Output the (x, y) coordinate of the center of the cell containing the given text.  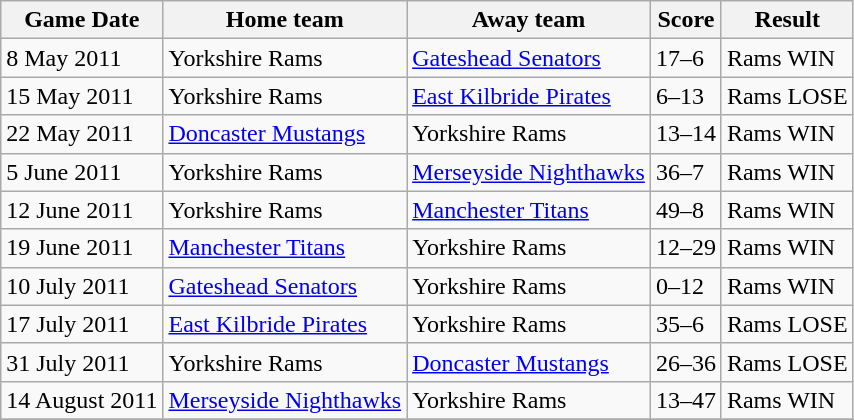
26–36 (686, 362)
10 July 2011 (82, 286)
17 July 2011 (82, 324)
Result (787, 20)
12–29 (686, 248)
8 May 2011 (82, 58)
14 August 2011 (82, 400)
Score (686, 20)
22 May 2011 (82, 134)
13–47 (686, 400)
0–12 (686, 286)
35–6 (686, 324)
Away team (529, 20)
6–13 (686, 96)
17–6 (686, 58)
13–14 (686, 134)
49–8 (686, 210)
5 June 2011 (82, 172)
12 June 2011 (82, 210)
Home team (285, 20)
Game Date (82, 20)
31 July 2011 (82, 362)
15 May 2011 (82, 96)
36–7 (686, 172)
19 June 2011 (82, 248)
